Pinpoint the cell where the given text exists, returning its (X, Y) midpoint coordinate. 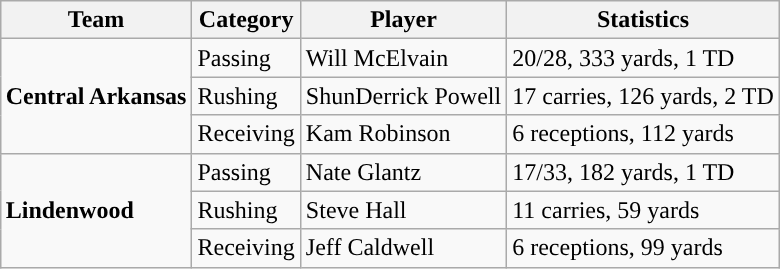
Will McElvain (403, 58)
17/33, 182 yards, 1 TD (644, 172)
11 carries, 59 yards (644, 210)
Team (96, 20)
ShunDerrick Powell (403, 96)
Statistics (644, 20)
6 receptions, 99 yards (644, 248)
Player (403, 20)
Kam Robinson (403, 134)
Jeff Caldwell (403, 248)
Central Arkansas (96, 96)
20/28, 333 yards, 1 TD (644, 58)
6 receptions, 112 yards (644, 134)
Steve Hall (403, 210)
Category (246, 20)
Lindenwood (96, 210)
17 carries, 126 yards, 2 TD (644, 96)
Nate Glantz (403, 172)
